Search for the cell housing the specified text and yield its (x, y) center coordinate. 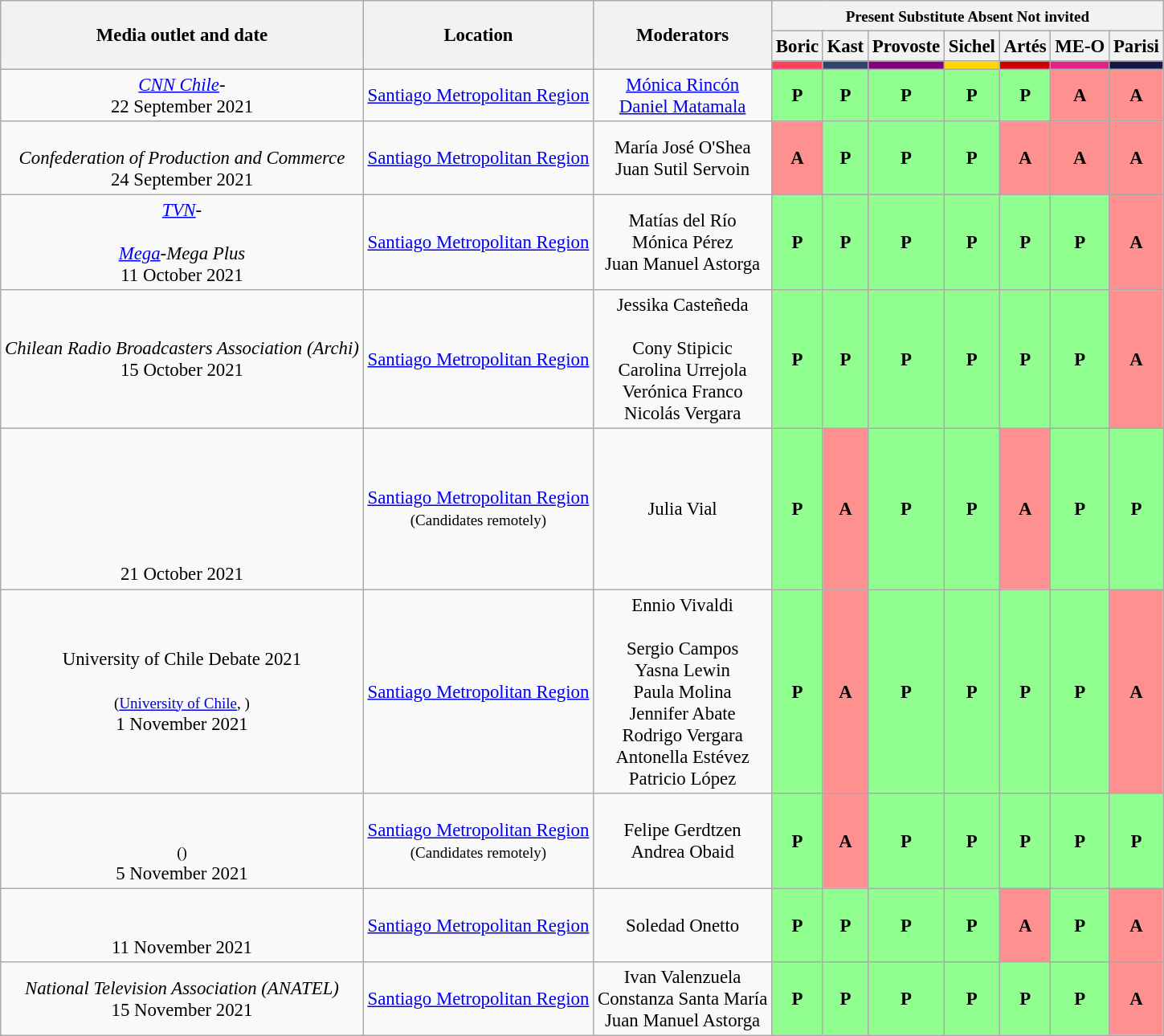
Matías del RíoMónica PérezJuan Manuel Astorga (683, 243)
Present Substitute Absent Not invited (968, 16)
Soledad Onetto (683, 925)
Mónica RincónDaniel Matamala (683, 96)
Boric (798, 47)
11 November 2021 (182, 925)
Parisi (1137, 47)
Felipe GerdtzenAndrea Obaid (683, 840)
Sichel (972, 47)
Location (478, 35)
Ivan ValenzuelaConstanza Santa MaríaJuan Manuel Astorga (683, 998)
()5 November 2021 (182, 840)
University of Chile Debate 2021(University of Chile, ) 1 November 2021 (182, 691)
Provoste (906, 47)
Ennio VivaldiSergio Campos Yasna Lewin Paula Molina Jennifer Abate Rodrigo Vergara Antonella Estévez Patricio López (683, 691)
Media outlet and date (182, 35)
CNN Chile- 22 September 2021 (182, 96)
Artés (1025, 47)
Chilean Radio Broadcasters Association (Archi) 15 October 2021 (182, 360)
Julia Vial (683, 509)
21 October 2021 (182, 509)
Kast (845, 47)
ME-O (1080, 47)
TVN-Mega-Mega Plus 11 October 2021 (182, 243)
Moderators (683, 35)
Jessika CasteñedaCony Stipicic Carolina Urrejola Verónica Franco Nicolás Vergara (683, 360)
National Television Association (ANATEL) 15 November 2021 (182, 998)
Confederation of Production and Commerce 24 September 2021 (182, 158)
María José O'SheaJuan Sutil Servoin (683, 158)
